Search for the cell housing the specified text and yield its (X, Y) center coordinate. 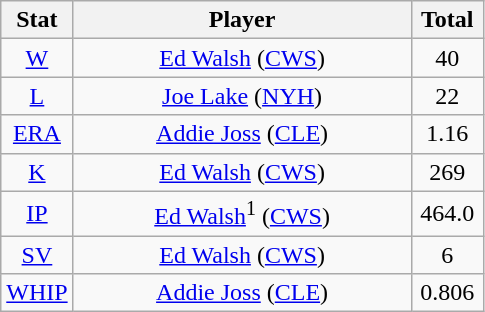
SV (37, 255)
6 (447, 255)
1.16 (447, 134)
Ed Walsh1 (CWS) (242, 214)
269 (447, 172)
Total (447, 20)
K (37, 172)
IP (37, 214)
Joe Lake (NYH) (242, 96)
464.0 (447, 214)
40 (447, 58)
ERA (37, 134)
L (37, 96)
22 (447, 96)
0.806 (447, 293)
WHIP (37, 293)
Stat (37, 20)
Player (242, 20)
W (37, 58)
